For the text-containing cell, return its midpoint in (X, Y) coordinate format. 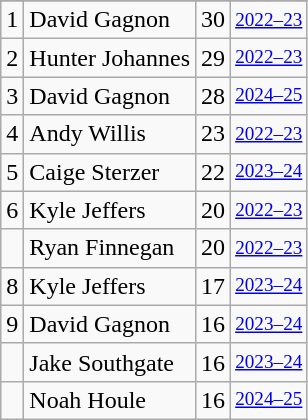
22 (214, 172)
Noah Houle (110, 400)
Ryan Finnegan (110, 248)
3 (12, 96)
Hunter Johannes (110, 58)
29 (214, 58)
23 (214, 134)
30 (214, 20)
6 (12, 210)
1 (12, 20)
Caige Sterzer (110, 172)
9 (12, 324)
17 (214, 286)
Jake Southgate (110, 362)
8 (12, 286)
2 (12, 58)
Andy Willis (110, 134)
28 (214, 96)
4 (12, 134)
5 (12, 172)
